Search for the cell housing the specified text and yield its [X, Y] center coordinate. 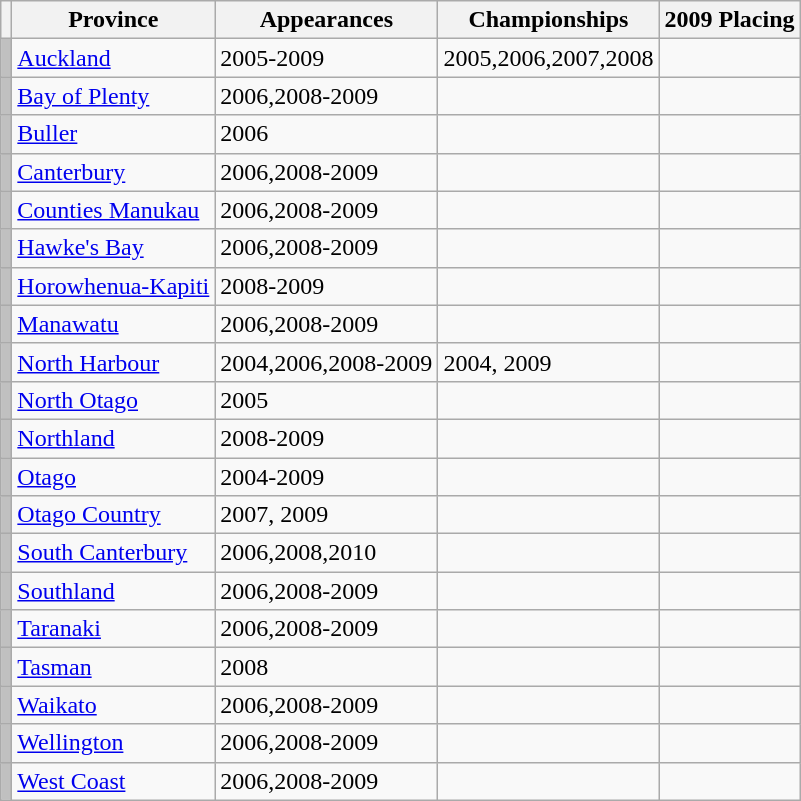
Tasman [114, 667]
North Harbour [114, 362]
Waikato [114, 705]
2009 Placing [730, 20]
Northland [114, 438]
Championships [548, 20]
Hawke's Bay [114, 248]
Buller [114, 134]
Otago [114, 477]
Taranaki [114, 629]
South Canterbury [114, 553]
2005,2006,2007,2008 [548, 58]
2004-2009 [326, 477]
Auckland [114, 58]
2004,2006,2008-2009 [326, 362]
Canterbury [114, 172]
2008 [326, 667]
2005-2009 [326, 58]
Appearances [326, 20]
Southland [114, 591]
Bay of Plenty [114, 96]
Wellington [114, 743]
North Otago [114, 400]
West Coast [114, 781]
2007, 2009 [326, 515]
2006,2008,2010 [326, 553]
Counties Manukau [114, 210]
Otago Country [114, 515]
Manawatu [114, 324]
Horowhenua-Kapiti [114, 286]
2004, 2009 [548, 362]
2005 [326, 400]
2006 [326, 134]
Province [114, 20]
